Scan for the cell matching the given text and deliver its [x, y] coordinate at center. 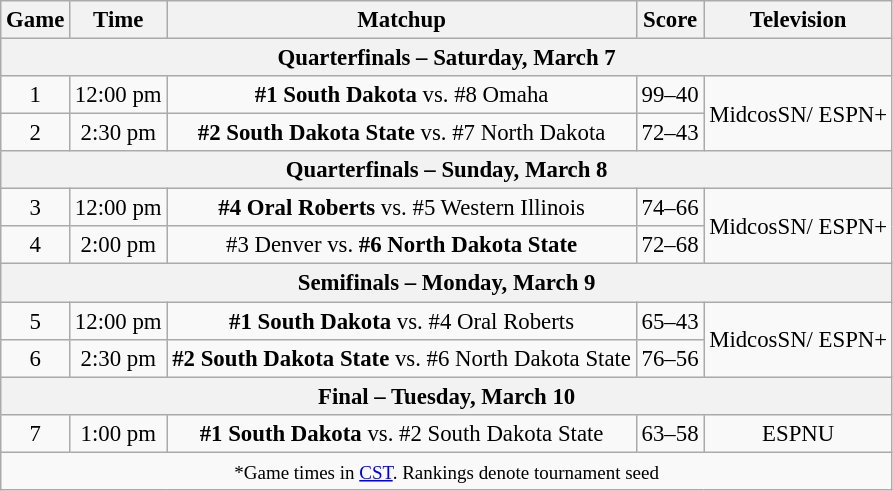
Matchup [402, 20]
Television [798, 20]
3 [36, 208]
#4 Oral Roberts vs. #5 Western Illinois [402, 208]
72–68 [670, 245]
76–56 [670, 358]
#1 South Dakota vs. #2 South Dakota State [402, 433]
63–58 [670, 433]
Final – Tuesday, March 10 [447, 396]
99–40 [670, 95]
*Game times in CST. Rankings denote tournament seed [447, 471]
#1 South Dakota vs. #8 Omaha [402, 95]
1:00 pm [118, 433]
1 [36, 95]
#1 South Dakota vs. #4 Oral Roberts [402, 321]
7 [36, 433]
6 [36, 358]
Quarterfinals – Sunday, March 8 [447, 170]
5 [36, 321]
4 [36, 245]
74–66 [670, 208]
2 [36, 133]
72–43 [670, 133]
Quarterfinals – Saturday, March 7 [447, 58]
65–43 [670, 321]
Game [36, 20]
#2 South Dakota State vs. #7 North Dakota [402, 133]
Time [118, 20]
ESPNU [798, 433]
Score [670, 20]
Semifinals – Monday, March 9 [447, 283]
2:00 pm [118, 245]
#2 South Dakota State vs. #6 North Dakota State [402, 358]
#3 Denver vs. #6 North Dakota State [402, 245]
